Search for the cell housing the specified text and yield its [x, y] center coordinate. 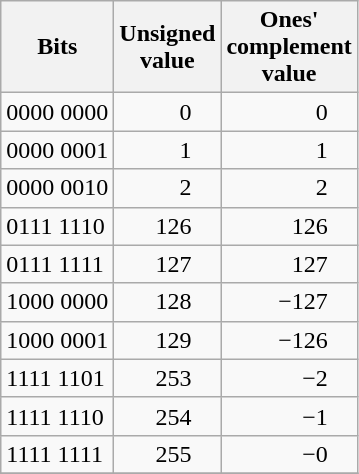
255 [168, 454]
1111 1101 [58, 378]
0111 1111 [58, 264]
Unsignedvalue [168, 47]
1000 0000 [58, 302]
1111 1110 [58, 416]
−126 [289, 340]
−2 [289, 378]
0000 0010 [58, 188]
129 [168, 340]
0000 0000 [58, 112]
−0 [289, 454]
1000 0001 [58, 340]
254 [168, 416]
−127 [289, 302]
−1 [289, 416]
0000 0001 [58, 150]
0111 1110 [58, 226]
1111 1111 [58, 454]
Bits [58, 47]
Ones'complementvalue [289, 47]
253 [168, 378]
128 [168, 302]
